Detect which cell encompasses the target text, then output its [x, y] center coordinate. 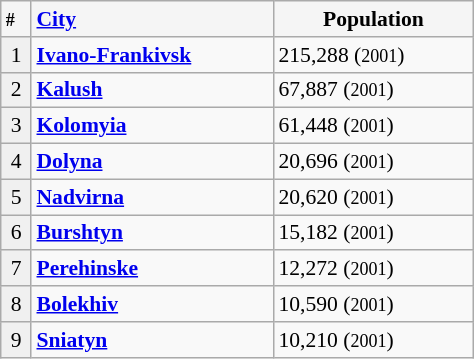
12,272 (2001) [373, 269]
5 [16, 197]
10,590 (2001) [373, 304]
20,620 (2001) [373, 197]
3 [16, 126]
215,288 (2001) [373, 55]
6 [16, 233]
Nadvirna [152, 197]
20,696 (2001) [373, 162]
7 [16, 269]
Sniatyn [152, 340]
Kolomyia [152, 126]
Perehinske [152, 269]
Burshtyn [152, 233]
Dolyna [152, 162]
Bolekhiv [152, 304]
61,448 (2001) [373, 126]
Kalush [152, 90]
8 [16, 304]
67,887 (2001) [373, 90]
1 [16, 55]
15,182 (2001) [373, 233]
4 [16, 162]
10,210 (2001) [373, 340]
City [152, 19]
Population [373, 19]
Ivano-Frankivsk [152, 55]
# [16, 19]
2 [16, 90]
9 [16, 340]
